Detect which cell encompasses the target text, then output its (X, Y) center coordinate. 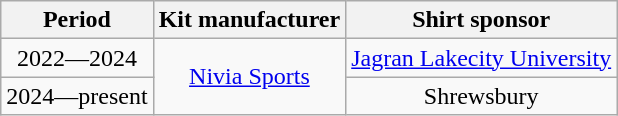
Period (77, 20)
Shrewsbury (482, 96)
2024—present (77, 96)
2022—2024 (77, 58)
Shirt sponsor (482, 20)
Kit manufacturer (250, 20)
Nivia Sports (250, 77)
Jagran Lakecity University (482, 58)
